Output the [x, y] coordinate of the center of the cell containing the given text.  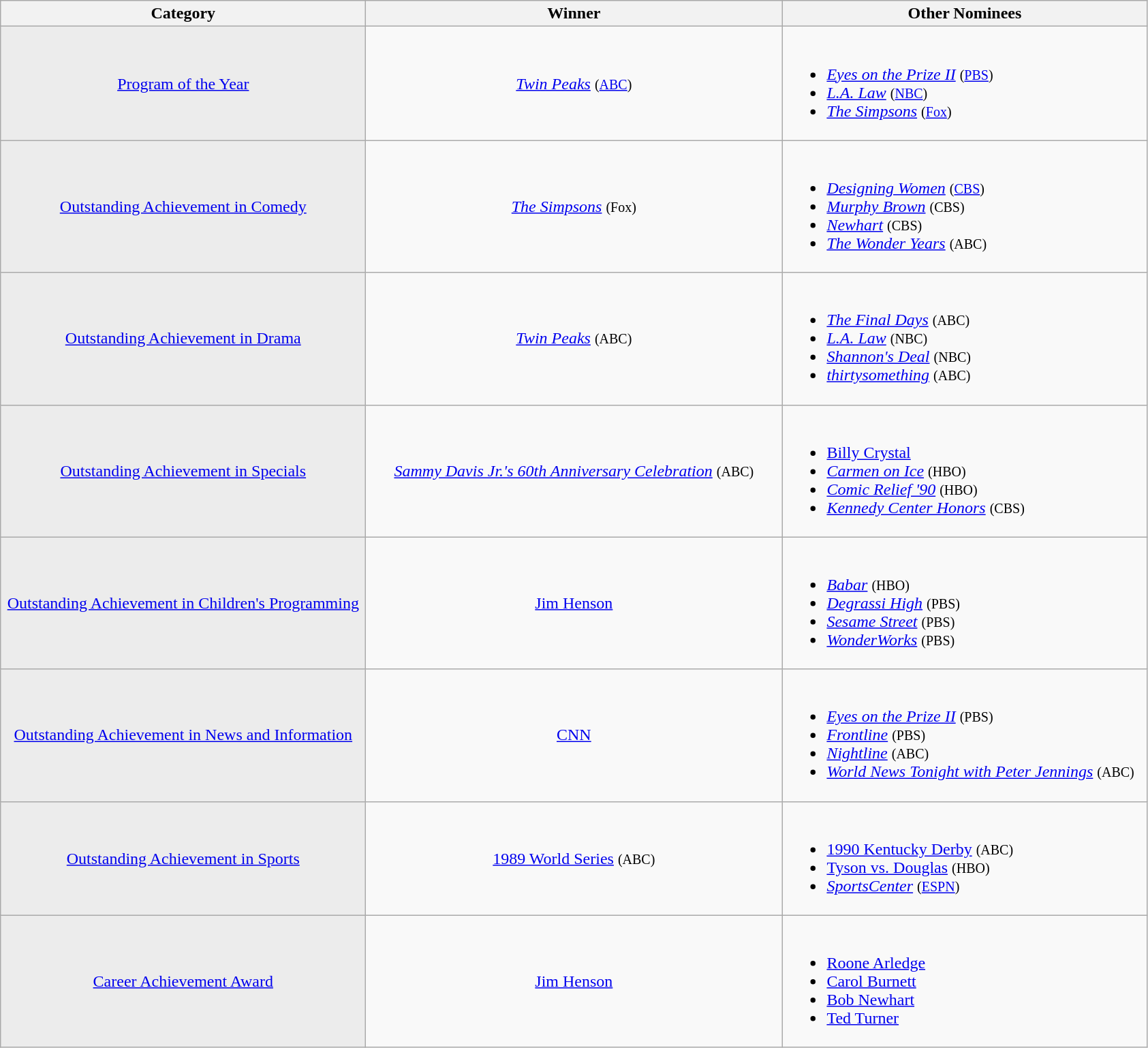
Winner [574, 14]
Designing Women (CBS)Murphy Brown (CBS)Newhart (CBS)The Wonder Years (ABC) [965, 206]
1989 World Series (ABC) [574, 859]
Outstanding Achievement in News and Information [183, 735]
The Simpsons (Fox) [574, 206]
Eyes on the Prize II (PBS)L.A. Law (NBC)The Simpsons (Fox) [965, 83]
Sammy Davis Jr.'s 60th Anniversary Celebration (ABC) [574, 471]
CNN [574, 735]
Category [183, 14]
Roone ArledgeCarol BurnettBob NewhartTed Turner [965, 981]
Career Achievement Award [183, 981]
Billy CrystalCarmen on Ice (HBO)Comic Relief '90 (HBO)Kennedy Center Honors (CBS) [965, 471]
1990 Kentucky Derby (ABC)Tyson vs. Douglas (HBO)SportsCenter (ESPN) [965, 859]
Outstanding Achievement in Comedy [183, 206]
Outstanding Achievement in Children's Programming [183, 603]
The Final Days (ABC)L.A. Law (NBC)Shannon's Deal (NBC)thirtysomething (ABC) [965, 339]
Program of the Year [183, 83]
Other Nominees [965, 14]
Outstanding Achievement in Drama [183, 339]
Outstanding Achievement in Specials [183, 471]
Outstanding Achievement in Sports [183, 859]
Babar (HBO)Degrassi High (PBS)Sesame Street (PBS)WonderWorks (PBS) [965, 603]
Eyes on the Prize II (PBS)Frontline (PBS)Nightline (ABC)World News Tonight with Peter Jennings (ABC) [965, 735]
